Extract the (x, y) coordinate from the center of the cell holding the provided text.  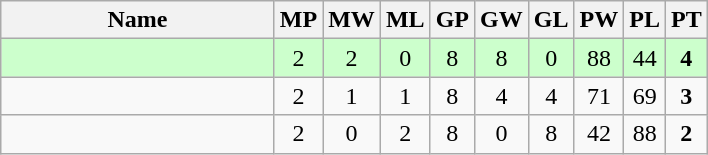
71 (599, 96)
GW (502, 20)
42 (599, 134)
69 (645, 96)
PL (645, 20)
Name (138, 20)
GP (452, 20)
44 (645, 58)
MP (298, 20)
PW (599, 20)
MW (352, 20)
3 (687, 96)
ML (405, 20)
GL (551, 20)
PT (687, 20)
